Capture the cell that displays the provided text and extract its [X, Y] central coordinate. 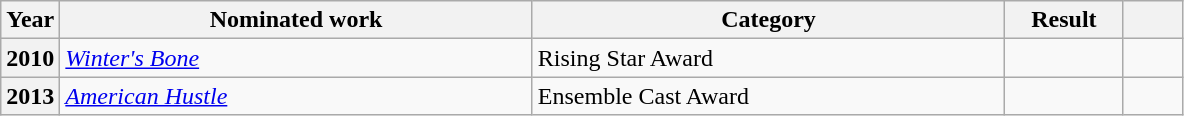
Ensemble Cast Award [768, 96]
Rising Star Award [768, 58]
2013 [30, 96]
Nominated work [296, 20]
Result [1064, 20]
2010 [30, 58]
Year [30, 20]
Winter's Bone [296, 58]
Category [768, 20]
American Hustle [296, 96]
